Determine the (x, y) coordinate at the center of the cell enclosing the given text.  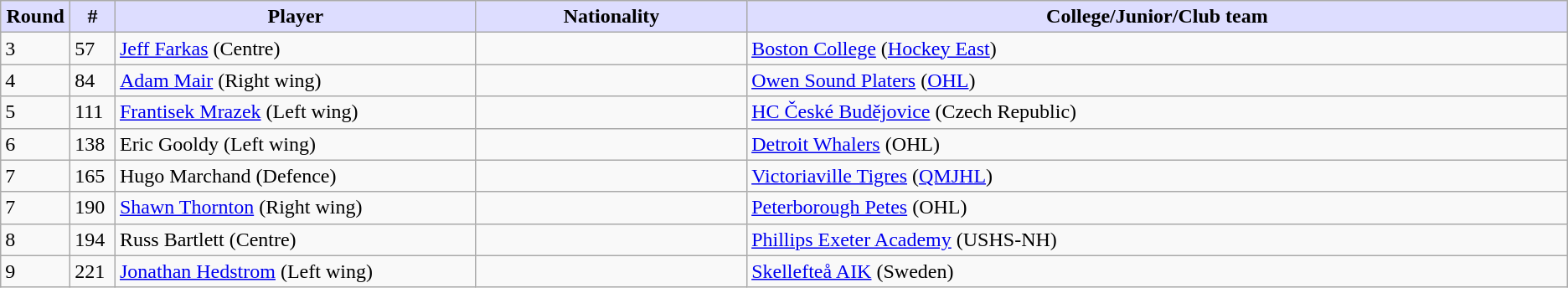
4 (35, 80)
194 (93, 239)
Hugo Marchand (Defence) (295, 176)
Nationality (611, 17)
84 (93, 80)
6 (35, 144)
HC České Budějovice (Czech Republic) (1158, 112)
Eric Gooldy (Left wing) (295, 144)
Boston College (Hockey East) (1158, 49)
Victoriaville Tigres (QMJHL) (1158, 176)
Shawn Thornton (Right wing) (295, 208)
Detroit Whalers (OHL) (1158, 144)
Phillips Exeter Academy (USHS-NH) (1158, 239)
57 (93, 49)
Owen Sound Platers (OHL) (1158, 80)
Frantisek Mrazek (Left wing) (295, 112)
Adam Mair (Right wing) (295, 80)
# (93, 17)
Player (295, 17)
Russ Bartlett (Centre) (295, 239)
Skellefteå AIK (Sweden) (1158, 271)
5 (35, 112)
Jonathan Hedstrom (Left wing) (295, 271)
Round (35, 17)
138 (93, 144)
College/Junior/Club team (1158, 17)
221 (93, 271)
3 (35, 49)
Jeff Farkas (Centre) (295, 49)
111 (93, 112)
Peterborough Petes (OHL) (1158, 208)
8 (35, 239)
190 (93, 208)
165 (93, 176)
9 (35, 271)
